Output the (x, y) coordinate of the center of the cell containing the given text.  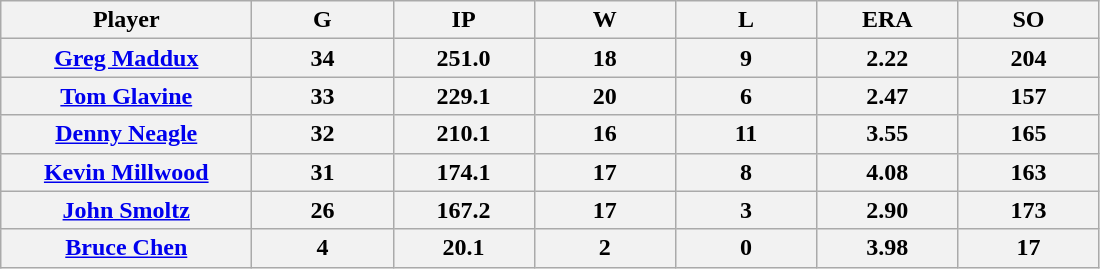
IP (464, 20)
6 (746, 96)
20.1 (464, 248)
G (322, 20)
3.55 (888, 134)
18 (604, 58)
16 (604, 134)
204 (1028, 58)
251.0 (464, 58)
0 (746, 248)
167.2 (464, 210)
Bruce Chen (126, 248)
157 (1028, 96)
229.1 (464, 96)
32 (322, 134)
Greg Maddux (126, 58)
John Smoltz (126, 210)
4 (322, 248)
Kevin Millwood (126, 172)
34 (322, 58)
163 (1028, 172)
W (604, 20)
8 (746, 172)
2 (604, 248)
2.47 (888, 96)
Denny Neagle (126, 134)
210.1 (464, 134)
9 (746, 58)
Player (126, 20)
20 (604, 96)
SO (1028, 20)
165 (1028, 134)
11 (746, 134)
3.98 (888, 248)
173 (1028, 210)
174.1 (464, 172)
Tom Glavine (126, 96)
26 (322, 210)
33 (322, 96)
ERA (888, 20)
3 (746, 210)
2.90 (888, 210)
2.22 (888, 58)
4.08 (888, 172)
31 (322, 172)
L (746, 20)
